Return (X, Y) of the center of cell containing provided text 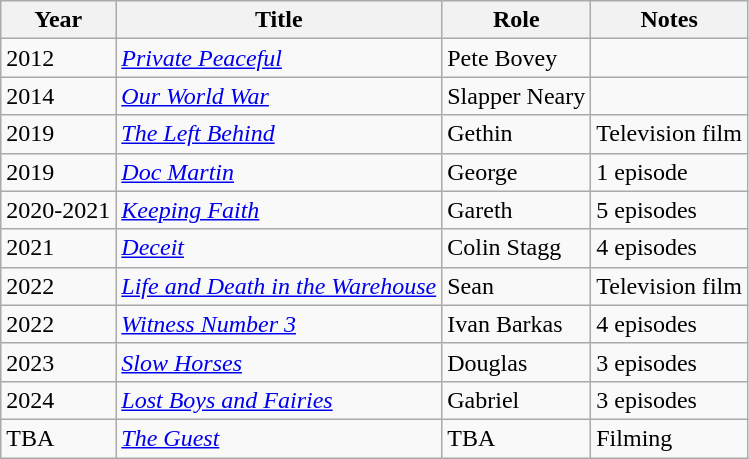
Slow Horses (279, 362)
George (516, 172)
Slapper Neary (516, 96)
2024 (58, 400)
The Left Behind (279, 134)
Gabriel (516, 400)
2012 (58, 58)
Sean (516, 286)
Notes (670, 20)
The Guest (279, 438)
Year (58, 20)
Gethin (516, 134)
2023 (58, 362)
Douglas (516, 362)
Lost Boys and Fairies (279, 400)
Our World War (279, 96)
Title (279, 20)
2014 (58, 96)
Doc Martin (279, 172)
2021 (58, 248)
1 episode (670, 172)
Gareth (516, 210)
Keeping Faith (279, 210)
Pete Bovey (516, 58)
5 episodes (670, 210)
Role (516, 20)
Filming (670, 438)
Colin Stagg (516, 248)
Witness Number 3 (279, 324)
Ivan Barkas (516, 324)
Private Peaceful (279, 58)
2020-2021 (58, 210)
Deceit (279, 248)
Life and Death in the Warehouse (279, 286)
